Extract the (X, Y) coordinate from the center of the cell holding the provided text.  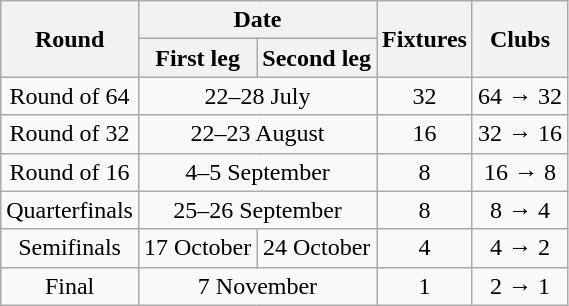
17 October (197, 248)
Round of 32 (70, 134)
Clubs (520, 39)
Second leg (317, 58)
7 November (257, 286)
Semifinals (70, 248)
8 → 4 (520, 210)
Quarterfinals (70, 210)
Final (70, 286)
4–5 September (257, 172)
Round (70, 39)
4 (425, 248)
Round of 64 (70, 96)
1 (425, 286)
64 → 32 (520, 96)
16 → 8 (520, 172)
32 → 16 (520, 134)
Round of 16 (70, 172)
32 (425, 96)
4 → 2 (520, 248)
Fixtures (425, 39)
25–26 September (257, 210)
24 October (317, 248)
22–28 July (257, 96)
Date (257, 20)
First leg (197, 58)
2 → 1 (520, 286)
16 (425, 134)
22–23 August (257, 134)
